Provide the (x, y) coordinate of the cell's center where the given text is located.  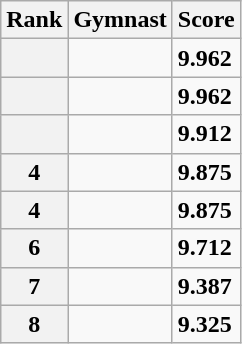
Rank (34, 20)
8 (34, 324)
9.325 (206, 324)
9.712 (206, 248)
7 (34, 286)
Score (206, 20)
Gymnast (120, 20)
9.912 (206, 134)
6 (34, 248)
9.387 (206, 286)
